Determine the [x, y] coordinate at the center of the cell enclosing the given text.  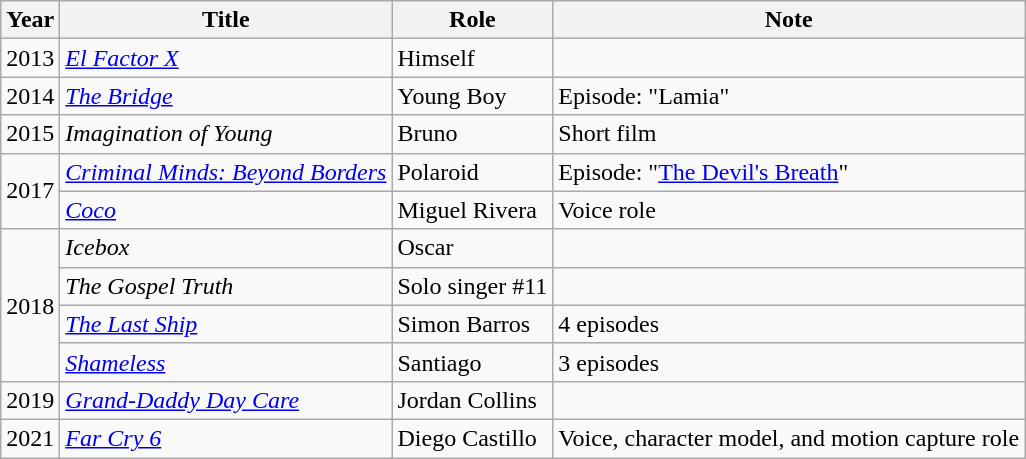
2018 [30, 305]
Simon Barros [472, 324]
Solo singer #11 [472, 286]
2013 [30, 58]
2019 [30, 400]
Note [789, 20]
Miguel Rivera [472, 210]
Year [30, 20]
Episode: "The Devil's Breath" [789, 172]
3 episodes [789, 362]
Young Boy [472, 96]
Diego Castillo [472, 438]
2014 [30, 96]
Role [472, 20]
Episode: "Lamia" [789, 96]
Himself [472, 58]
Criminal Minds: Beyond Borders [226, 172]
Grand-Daddy Day Care [226, 400]
Title [226, 20]
Far Cry 6 [226, 438]
Shameless [226, 362]
Voice role [789, 210]
2017 [30, 191]
Imagination of Young [226, 134]
Short film [789, 134]
Icebox [226, 248]
Jordan Collins [472, 400]
2015 [30, 134]
The Last Ship [226, 324]
Voice, character model, and motion capture role [789, 438]
Polaroid [472, 172]
El Factor X [226, 58]
The Bridge [226, 96]
Coco [226, 210]
2021 [30, 438]
Oscar [472, 248]
4 episodes [789, 324]
Santiago [472, 362]
The Gospel Truth [226, 286]
Bruno [472, 134]
